Search for the cell housing the specified text and yield its [x, y] center coordinate. 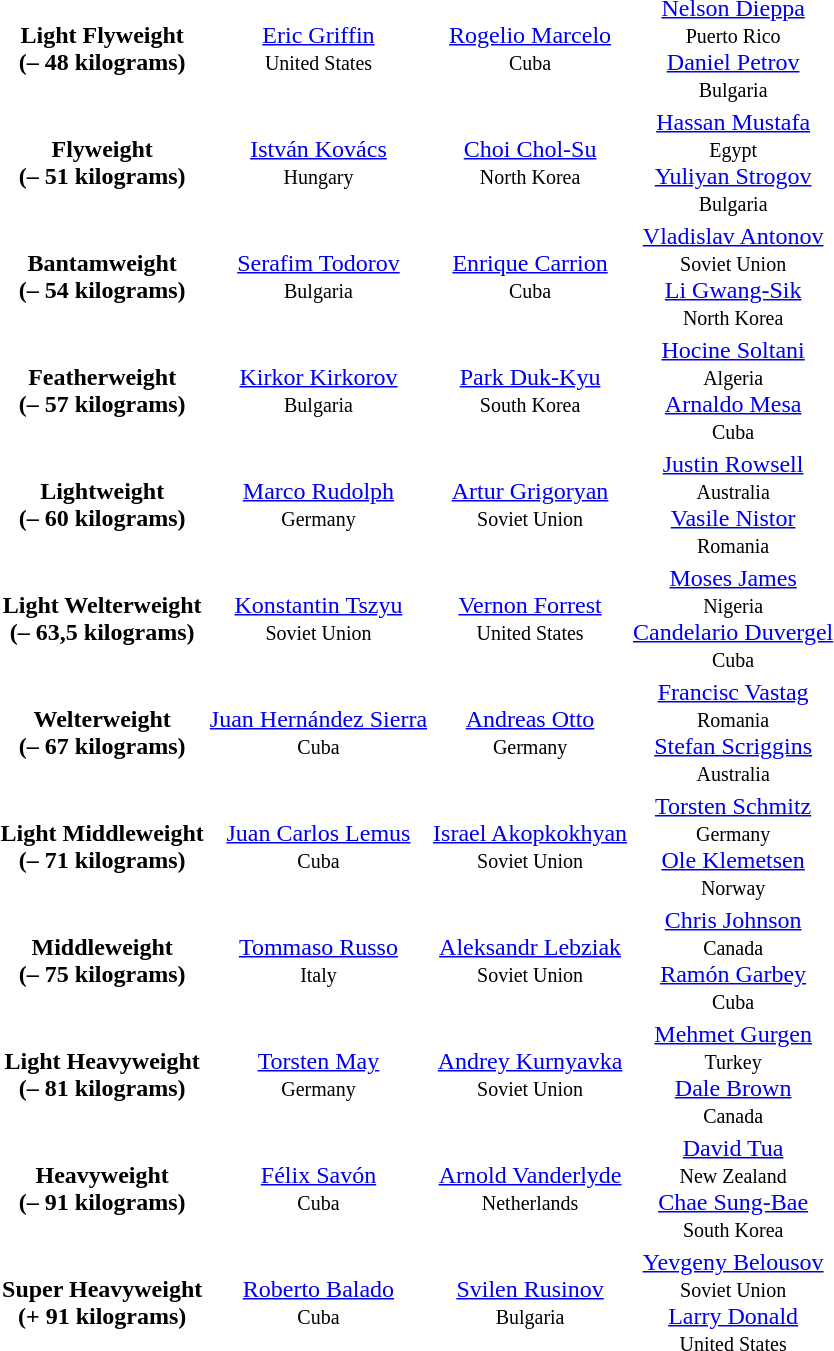
Félix SavónCuba [318, 1188]
Tommaso RussoItaly [318, 960]
Enrique CarrionCuba [530, 276]
Park Duk-KyuSouth Korea [530, 390]
Juan Carlos LemusCuba [318, 846]
Torsten MayGermany [318, 1074]
Marco RudolphGermany [318, 504]
Israel AkopkokhyanSoviet Union [530, 846]
Choi Chol-SuNorth Korea [530, 162]
Aleksandr LebziakSoviet Union [530, 960]
Andreas OttoGermany [530, 732]
Serafim TodorovBulgaria [318, 276]
Artur GrigoryanSoviet Union [530, 504]
Andrey KurnyavkaSoviet Union [530, 1074]
István KovácsHungary [318, 162]
Arnold VanderlydeNetherlands [530, 1188]
Juan Hernández SierraCuba [318, 732]
Kirkor KirkorovBulgaria [318, 390]
Konstantin TszyuSoviet Union [318, 618]
Vernon ForrestUnited States [530, 618]
